For the text-containing cell, return its midpoint in (x, y) coordinate format. 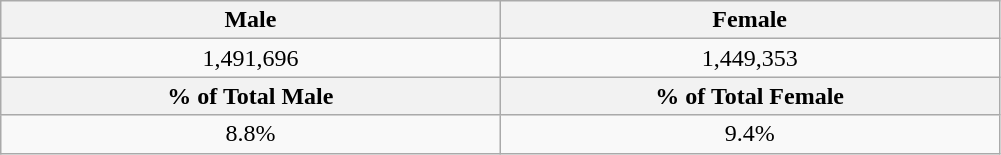
% of Total Male (250, 96)
Female (750, 20)
% of Total Female (750, 96)
1,491,696 (250, 58)
9.4% (750, 134)
Male (250, 20)
1,449,353 (750, 58)
8.8% (250, 134)
